Provide the (X, Y) coordinate of the cell's center where the given text is located.  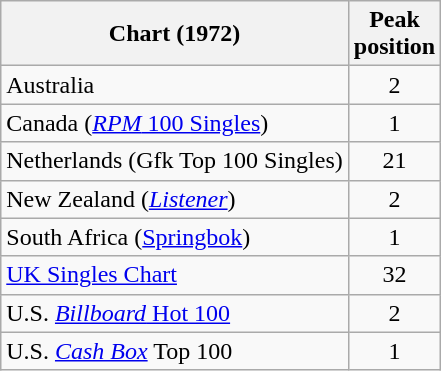
New Zealand (Listener) (175, 199)
South Africa (Springbok) (175, 237)
Chart (1972) (175, 34)
Canada (RPM 100 Singles) (175, 123)
32 (394, 275)
21 (394, 161)
UK Singles Chart (175, 275)
U.S. Cash Box Top 100 (175, 351)
U.S. Billboard Hot 100 (175, 313)
Netherlands (Gfk Top 100 Singles) (175, 161)
Peakposition (394, 34)
Australia (175, 85)
